From the cell containing the given text, extract its center point as (x, y) coordinate. 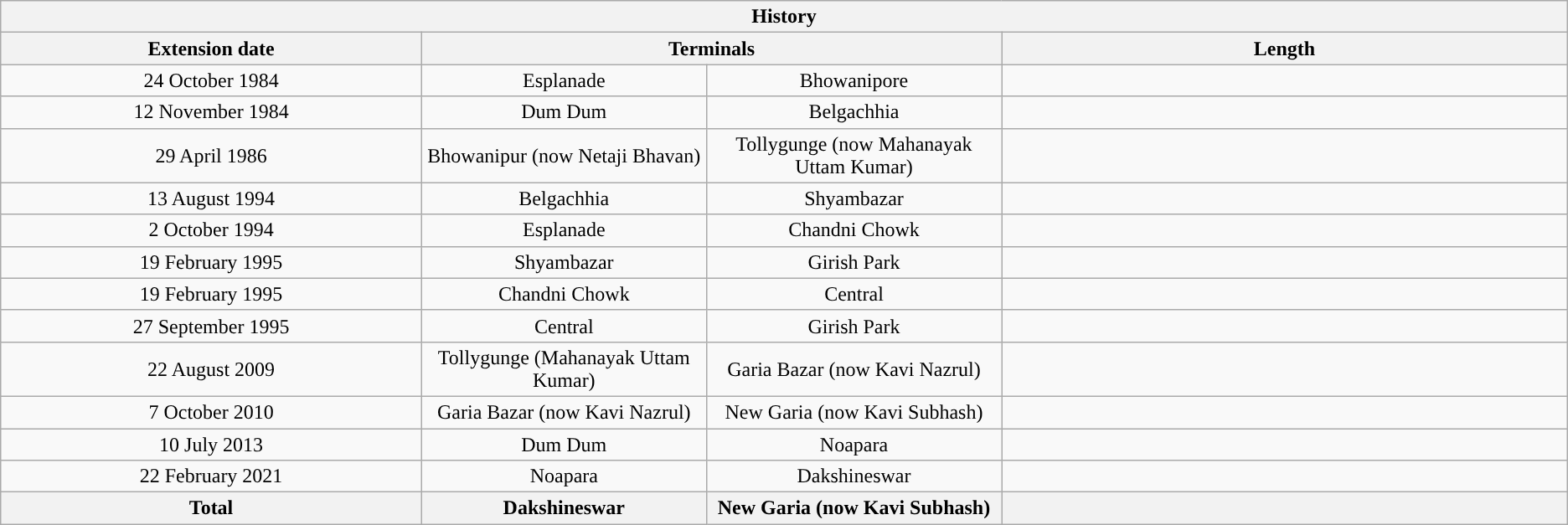
Tollygunge (Mahanayak Uttam Kumar) (564, 368)
Bhowanipur (now Netaji Bhavan) (564, 156)
Tollygunge (now Mahanayak Uttam Kumar) (854, 156)
Bhowanipore (854, 80)
Total (211, 508)
Extension date (211, 49)
Terminals (711, 49)
2 October 1994 (211, 230)
27 September 1995 (211, 326)
10 July 2013 (211, 445)
7 October 2010 (211, 412)
22 February 2021 (211, 476)
22 August 2009 (211, 368)
12 November 1984 (211, 112)
13 August 1994 (211, 198)
24 October 1984 (211, 80)
29 April 1986 (211, 156)
Length (1285, 49)
History (784, 17)
